From the cell containing the given text, extract its center point as [x, y] coordinate. 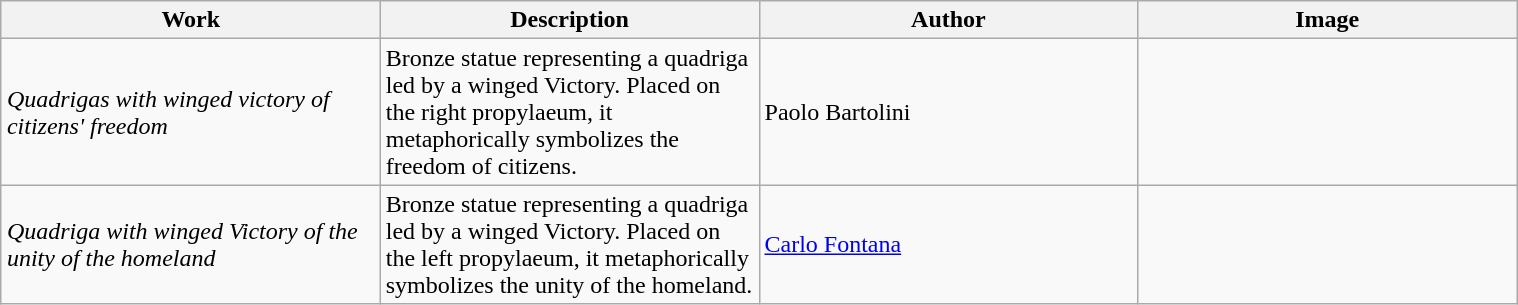
Bronze statue representing a quadriga led by a winged Victory. Placed on the right propylaeum, it metaphorically symbolizes the freedom of citizens. [570, 112]
Author [948, 20]
Quadriga with winged Victory of the unity of the homeland [190, 244]
Quadrigas with winged victory of citizens' freedom [190, 112]
Description [570, 20]
Carlo Fontana [948, 244]
Image [1328, 20]
Bronze statue representing a quadriga led by a winged Victory. Placed on the left propylaeum, it metaphorically symbolizes the unity of the homeland. [570, 244]
Work [190, 20]
Paolo Bartolini [948, 112]
